Extract the (x, y) coordinate from the center of the cell holding the provided text.  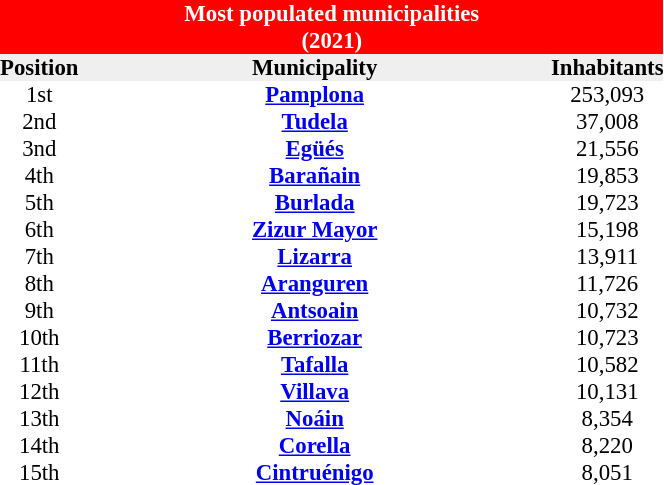
37,008 (608, 122)
19,723 (608, 202)
15,198 (608, 230)
5th (39, 202)
Noáin (314, 418)
11th (39, 364)
Pamplona (314, 94)
Corella (314, 446)
Berriozar (314, 338)
19,853 (608, 176)
11,726 (608, 284)
253,093 (608, 94)
Tafalla (314, 364)
13,911 (608, 256)
3nd (39, 148)
Barañain (314, 176)
4th (39, 176)
Position (39, 68)
Tudela (314, 122)
8,354 (608, 418)
7th (39, 256)
14th (39, 446)
6th (39, 230)
10,723 (608, 338)
Most populated municipalities(2021) (332, 27)
Aranguren (314, 284)
Lizarra (314, 256)
Egüés (314, 148)
1st (39, 94)
13th (39, 418)
Burlada (314, 202)
8th (39, 284)
Antsoain (314, 310)
9th (39, 310)
2nd (39, 122)
Inhabitants (608, 68)
21,556 (608, 148)
Villava (314, 392)
12th (39, 392)
10th (39, 338)
10,582 (608, 364)
Municipality (314, 68)
Zizur Mayor (314, 230)
8,220 (608, 446)
10,131 (608, 392)
10,732 (608, 310)
